Return [x, y] of the center of cell containing provided text 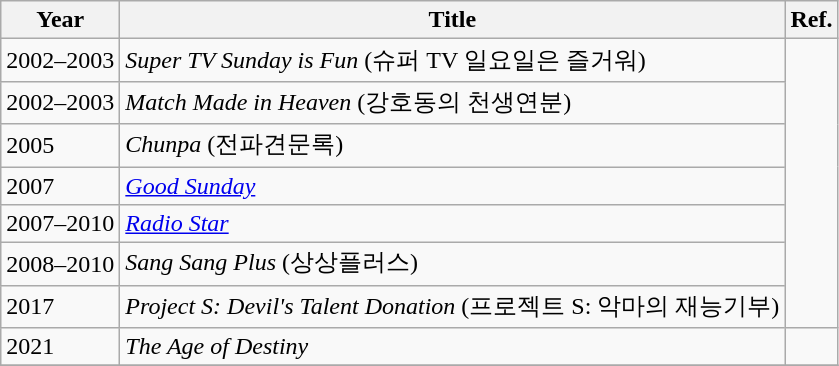
Sang Sang Plus (상상플러스) [452, 264]
Ref. [812, 20]
2017 [60, 306]
2008–2010 [60, 264]
2007–2010 [60, 224]
Year [60, 20]
Match Made in Heaven (강호동의 천생연분) [452, 102]
Super TV Sunday is Fun (슈퍼 TV 일요일은 즐거워) [452, 60]
Project S: Devil's Talent Donation (프로젝트 S: 악마의 재능기부) [452, 306]
2005 [60, 146]
2007 [60, 185]
Radio Star [452, 224]
Chunpa (전파견문록) [452, 146]
2021 [60, 347]
The Age of Destiny [452, 347]
Good Sunday [452, 185]
Title [452, 20]
